Extract the (X, Y) coordinate from the center of the cell holding the provided text.  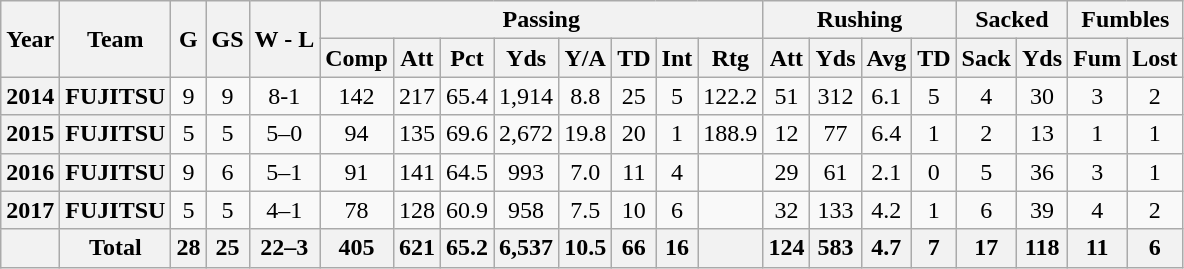
8.8 (586, 96)
10.5 (586, 248)
621 (416, 248)
W - L (284, 39)
2.1 (886, 172)
12 (786, 134)
Sack (986, 58)
16 (677, 248)
6.4 (886, 134)
118 (1042, 248)
2017 (30, 210)
94 (357, 134)
20 (634, 134)
Fum (1098, 58)
2014 (30, 96)
29 (786, 172)
141 (416, 172)
405 (357, 248)
6.1 (886, 96)
128 (416, 210)
64.5 (466, 172)
Sacked (1012, 20)
135 (416, 134)
28 (188, 248)
91 (357, 172)
10 (634, 210)
2015 (30, 134)
39 (1042, 210)
51 (786, 96)
36 (1042, 172)
60.9 (466, 210)
69.6 (466, 134)
583 (836, 248)
958 (526, 210)
Int (677, 58)
2016 (30, 172)
Lost (1155, 58)
17 (986, 248)
133 (836, 210)
Team (116, 39)
Rushing (860, 20)
Rtg (730, 58)
142 (357, 96)
312 (836, 96)
G (188, 39)
124 (786, 248)
Comp (357, 58)
Passing (542, 20)
4.7 (886, 248)
Pct (466, 58)
Fumbles (1126, 20)
7.5 (586, 210)
65.2 (466, 248)
6,537 (526, 248)
4.2 (886, 210)
19.8 (586, 134)
4–1 (284, 210)
1,914 (526, 96)
Total (116, 248)
5–0 (284, 134)
217 (416, 96)
Year (30, 39)
61 (836, 172)
8-1 (284, 96)
22–3 (284, 248)
66 (634, 248)
0 (934, 172)
5–1 (284, 172)
78 (357, 210)
77 (836, 134)
Y/A (586, 58)
32 (786, 210)
30 (1042, 96)
2,672 (526, 134)
188.9 (730, 134)
7.0 (586, 172)
7 (934, 248)
Avg (886, 58)
993 (526, 172)
GS (228, 39)
65.4 (466, 96)
122.2 (730, 96)
13 (1042, 134)
